Identify which cell holds the provided text, then report its [x, y] central coordinate. 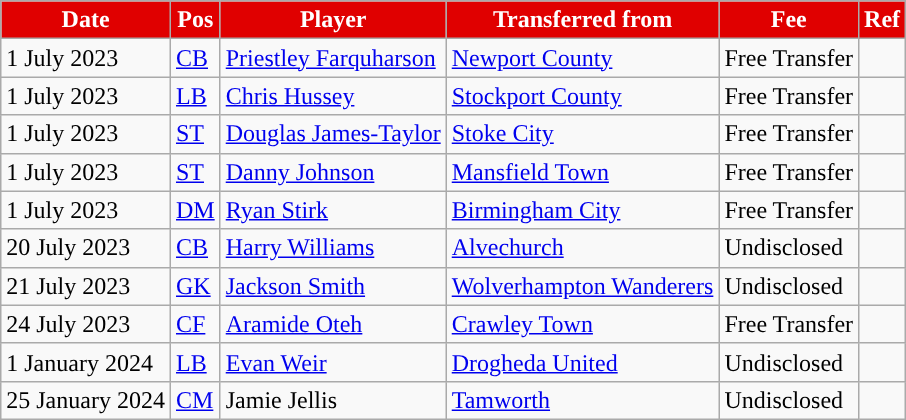
Tamworth [582, 400]
GK [195, 286]
Evan Weir [333, 362]
Stoke City [582, 134]
Aramide Oteh [333, 324]
Ryan Stirk [333, 210]
Drogheda United [582, 362]
Mansfield Town [582, 172]
Transferred from [582, 20]
DM [195, 210]
Jamie Jellis [333, 400]
Danny Johnson [333, 172]
1 January 2024 [86, 362]
Wolverhampton Wanderers [582, 286]
25 January 2024 [86, 400]
CM [195, 400]
Douglas James-Taylor [333, 134]
21 July 2023 [86, 286]
Date [86, 20]
Harry Williams [333, 248]
CF [195, 324]
Crawley Town [582, 324]
Ref [882, 20]
Player [333, 20]
Chris Hussey [333, 96]
Pos [195, 20]
Alvechurch [582, 248]
20 July 2023 [86, 248]
Priestley Farquharson [333, 58]
Birmingham City [582, 210]
Stockport County [582, 96]
Jackson Smith [333, 286]
Fee [789, 20]
Newport County [582, 58]
24 July 2023 [86, 324]
